Detect which cell encompasses the target text, then output its [X, Y] center coordinate. 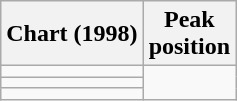
Chart (1998) [72, 34]
Peakposition [189, 34]
